Locate the cell with the specified text and output its (X, Y) center coordinate. 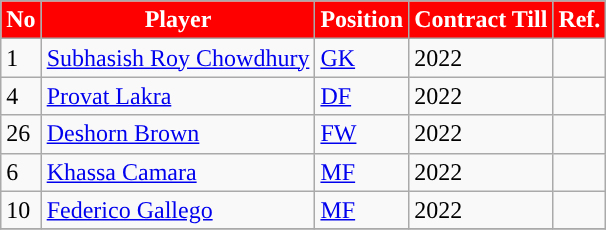
6 (21, 172)
DF (362, 96)
4 (21, 96)
Khassa Camara (178, 172)
Player (178, 20)
Position (362, 20)
1 (21, 58)
Subhasish Roy Chowdhury (178, 58)
Contract Till (481, 20)
No (21, 20)
GK (362, 58)
FW (362, 134)
Deshorn Brown (178, 134)
26 (21, 134)
Ref. (580, 20)
10 (21, 210)
Provat Lakra (178, 96)
Federico Gallego (178, 210)
